Find where the given text appears and provide that cell's center as (X, Y) coordinate. 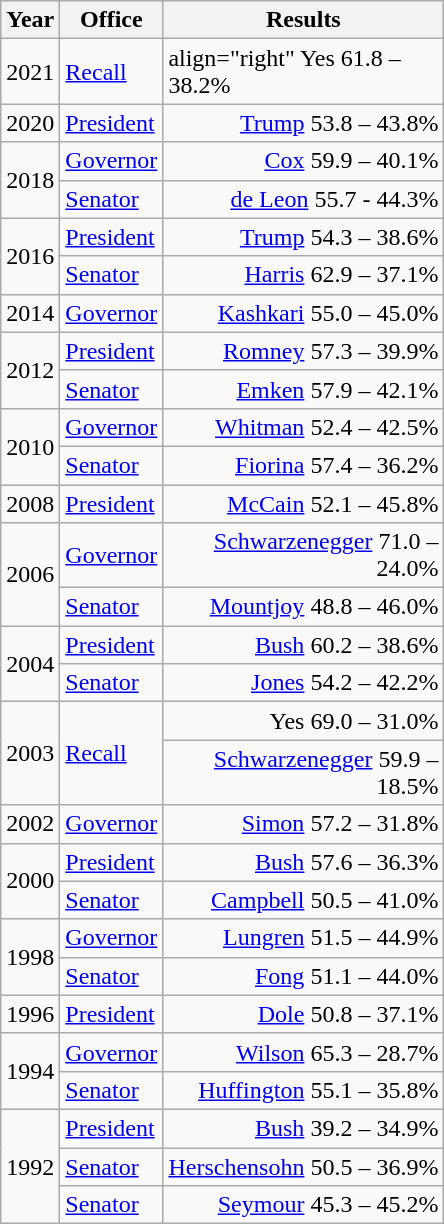
1996 (30, 1014)
Mountjoy 48.8 – 46.0% (304, 607)
2021 (30, 72)
Simon 57.2 – 31.8% (304, 824)
2020 (30, 123)
Romney 57.3 – 39.9% (304, 351)
Trump 54.3 – 38.6% (304, 237)
Campbell 50.5 – 41.0% (304, 900)
Schwarzenegger 59.9 – 18.5% (304, 772)
Kashkari 55.0 – 45.0% (304, 313)
2000 (30, 881)
Trump 53.8 – 43.8% (304, 123)
2016 (30, 256)
2002 (30, 824)
Fong 51.1 – 44.0% (304, 976)
2014 (30, 313)
Bush 39.2 – 34.9% (304, 1128)
de Leon 55.7 - 44.3% (304, 199)
2008 (30, 503)
Seymour 45.3 – 45.2% (304, 1205)
1994 (30, 1071)
Fiorina 57.4 – 36.2% (304, 465)
1992 (30, 1166)
2003 (30, 754)
2012 (30, 370)
Harris 62.9 – 37.1% (304, 275)
Huffington 55.1 – 35.8% (304, 1090)
Jones 54.2 – 42.2% (304, 683)
2018 (30, 180)
Whitman 52.4 – 42.5% (304, 427)
Schwarzenegger 71.0 – 24.0% (304, 556)
Cox 59.9 – 40.1% (304, 161)
Yes 69.0 – 31.0% (304, 721)
Emken 57.9 – 42.1% (304, 389)
Office (112, 20)
Wilson 65.3 – 28.7% (304, 1052)
2010 (30, 446)
align="right" Yes 61.8 – 38.2% (304, 72)
1998 (30, 957)
Dole 50.8 – 37.1% (304, 1014)
Year (30, 20)
Bush 60.2 – 38.6% (304, 645)
McCain 52.1 – 45.8% (304, 503)
2006 (30, 574)
2004 (30, 664)
Lungren 51.5 – 44.9% (304, 938)
Results (304, 20)
Herschensohn 50.5 – 36.9% (304, 1167)
Bush 57.6 – 36.3% (304, 862)
